Detect which cell encompasses the target text, then output its [x, y] center coordinate. 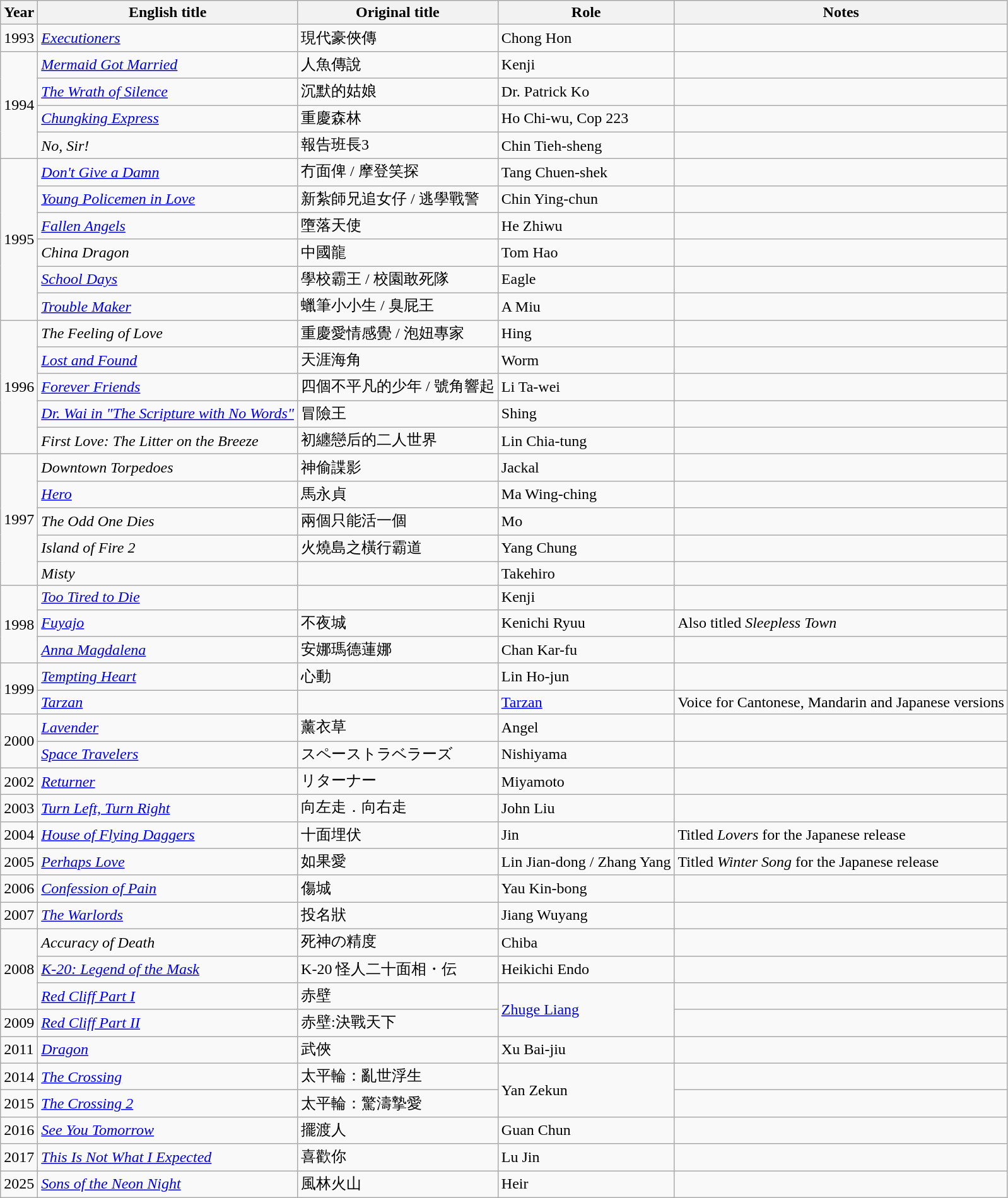
2004 [19, 835]
1993 [19, 38]
2025 [19, 1185]
Kenichi Ryuu [586, 623]
Nishiyama [586, 755]
Lost and Found [168, 361]
不夜城 [398, 623]
Tempting Heart [168, 676]
Mo [586, 521]
Lin Chia-tung [586, 440]
人魚傳說 [398, 64]
Yau Kin-bong [586, 888]
Jackal [586, 468]
Lu Jin [586, 1157]
Confession of Pain [168, 888]
Heir [586, 1185]
Ho Chi-wu, Cop 223 [586, 119]
風林火山 [398, 1185]
Chin Tieh-sheng [586, 145]
Guan Chun [586, 1130]
Sons of the Neon Night [168, 1185]
Island of Fire 2 [168, 549]
Perhaps Love [168, 862]
Chong Hon [586, 38]
K-20: Legend of the Mask [168, 969]
兩個只能活一個 [398, 521]
心動 [398, 676]
Jiang Wuyang [586, 916]
2006 [19, 888]
Downtown Torpedoes [168, 468]
如果愛 [398, 862]
スペーストラベラーズ [398, 755]
Notes [841, 13]
Shing [586, 414]
2008 [19, 969]
Mermaid Got Married [168, 64]
Chungking Express [168, 119]
Turn Left, Turn Right [168, 809]
The Crossing [168, 1076]
Miyamoto [586, 781]
Forever Friends [168, 387]
Role [586, 13]
Executioners [168, 38]
天涯海角 [398, 361]
Lavender [168, 728]
Don't Give a Damn [168, 173]
Too Tired to Die [168, 597]
傷城 [398, 888]
重慶森林 [398, 119]
中國龍 [398, 252]
墮落天使 [398, 226]
Lin Jian-dong / Zhang Yang [586, 862]
擺渡人 [398, 1130]
Jin [586, 835]
Accuracy of Death [168, 943]
1997 [19, 520]
Fuyajo [168, 623]
Hing [586, 333]
學校霸王 / 校園敢死隊 [398, 280]
2007 [19, 916]
Tom Hao [586, 252]
Heikichi Endo [586, 969]
Xu Bai-jiu [586, 1050]
Dr. Patrick Ko [586, 92]
Lin Ho-jun [586, 676]
Fallen Angels [168, 226]
安娜瑪德蓮娜 [398, 650]
Worm [586, 361]
The Feeling of Love [168, 333]
Trouble Maker [168, 307]
馬永貞 [398, 495]
Original title [398, 13]
Titled Lovers for the Japanese release [841, 835]
2002 [19, 781]
現代豪俠傳 [398, 38]
Zhuge Liang [586, 1009]
冇面俾 / 摩登笑探 [398, 173]
The Crossing 2 [168, 1104]
This Is Not What I Expected [168, 1157]
2017 [19, 1157]
2015 [19, 1104]
Anna Magdalena [168, 650]
2011 [19, 1050]
Dragon [168, 1050]
2014 [19, 1076]
He Zhiwu [586, 226]
Voice for Cantonese, Mandarin and Japanese versions [841, 702]
2000 [19, 741]
赤壁:決戰天下 [398, 1023]
Angel [586, 728]
Tang Chuen-shek [586, 173]
神偷諜影 [398, 468]
Yan Zekun [586, 1090]
重慶愛情感覺 / 泡妞專家 [398, 333]
2016 [19, 1130]
Red Cliff Part II [168, 1023]
School Days [168, 280]
新紮師兄追女仔 / 逃學戰警 [398, 199]
武俠 [398, 1050]
Ma Wing-ching [586, 495]
薰衣草 [398, 728]
死神の精度 [398, 943]
Dr. Wai in "The Scripture with No Words" [168, 414]
初纏戀后的二人世界 [398, 440]
K-20 怪人二十面相・伝 [398, 969]
The Odd One Dies [168, 521]
赤壁 [398, 997]
The Wrath of Silence [168, 92]
Titled Winter Song for the Japanese release [841, 862]
Misty [168, 573]
四個不平凡的少年 / 號角響起 [398, 387]
Chiba [586, 943]
沉默的姑娘 [398, 92]
No, Sir! [168, 145]
House of Flying Daggers [168, 835]
English title [168, 13]
1995 [19, 240]
1996 [19, 387]
Young Policemen in Love [168, 199]
Red Cliff Part I [168, 997]
Takehiro [586, 573]
冒險王 [398, 414]
太平輪：驚濤摯愛 [398, 1104]
Space Travelers [168, 755]
Hero [168, 495]
2003 [19, 809]
報告班長3 [398, 145]
1998 [19, 625]
喜歡你 [398, 1157]
Chan Kar-fu [586, 650]
Year [19, 13]
The Warlords [168, 916]
太平輪：亂世浮生 [398, 1076]
2009 [19, 1023]
Returner [168, 781]
A Miu [586, 307]
Eagle [586, 280]
投名狀 [398, 916]
十面埋伏 [398, 835]
Li Ta-wei [586, 387]
リターナー [398, 781]
Chin Ying-chun [586, 199]
1999 [19, 689]
Also titled Sleepless Town [841, 623]
蠟筆小小生 / 臭屁王 [398, 307]
1994 [19, 105]
向左走．向右走 [398, 809]
See You Tomorrow [168, 1130]
2005 [19, 862]
Yang Chung [586, 549]
First Love: The Litter on the Breeze [168, 440]
John Liu [586, 809]
China Dragon [168, 252]
火燒島之橫行霸道 [398, 549]
